Locate the cell with the specified text and output its (X, Y) center coordinate. 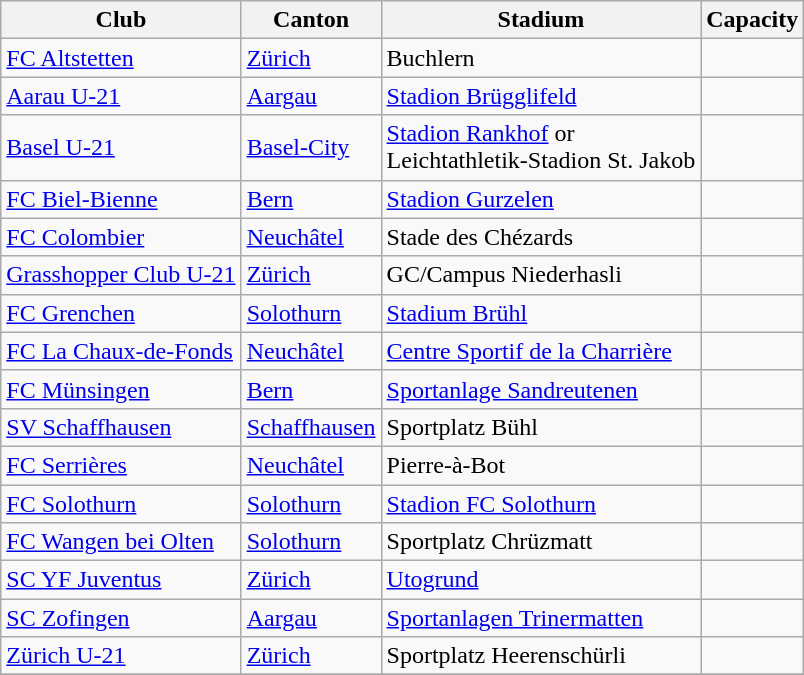
Canton (311, 20)
Stadion Gurzelen (541, 199)
FC Serrières (121, 465)
Club (121, 20)
Utogrund (541, 580)
Stadion FC Solothurn (541, 503)
Sportplatz Chrüzmatt (541, 542)
Buchlern (541, 58)
FC Solothurn (121, 503)
Centre Sportif de la Charrière (541, 351)
Capacity (752, 20)
FC Münsingen (121, 389)
Zürich U-21 (121, 656)
Stade des Chézards (541, 237)
Sportanlage Sandreutenen (541, 389)
FC Colombier (121, 237)
Basel-City (311, 148)
SC YF Juventus (121, 580)
SV Schaffhausen (121, 427)
GC/Campus Niederhasli (541, 275)
Sportanlagen Trinermatten (541, 618)
Grasshopper Club U-21 (121, 275)
Sportplatz Heerenschürli (541, 656)
Basel U-21 (121, 148)
FC Grenchen (121, 313)
FC La Chaux-de-Fonds (121, 351)
Stadion Brügglifeld (541, 96)
Stadium (541, 20)
FC Altstetten (121, 58)
FC Wangen bei Olten (121, 542)
Pierre-à-Bot (541, 465)
Sportplatz Bühl (541, 427)
SC Zofingen (121, 618)
Stadion Rankhof orLeichtathletik-Stadion St. Jakob (541, 148)
Stadium Brühl (541, 313)
Schaffhausen (311, 427)
FC Biel-Bienne (121, 199)
Aarau U-21 (121, 96)
